Provide the (x, y) coordinate of the cell's center where the given text is located.  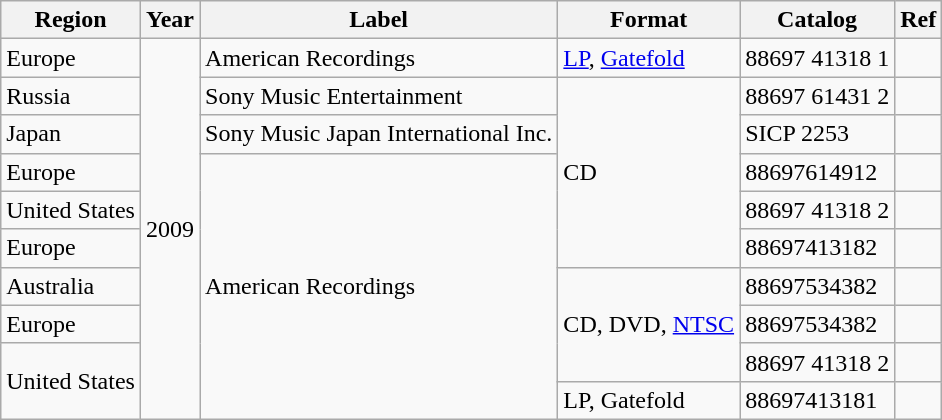
88697614912 (818, 172)
Format (649, 20)
88697413182 (818, 248)
2009 (170, 230)
Year (170, 20)
CD, DVD, NTSC (649, 324)
Australia (71, 286)
SICP 2253 (818, 134)
CD (649, 172)
88697 41318 1 (818, 58)
Russia (71, 96)
88697 61431 2 (818, 96)
88697413181 (818, 400)
Region (71, 20)
Sony Music Japan International Inc. (379, 134)
Ref (918, 20)
Catalog (818, 20)
Sony Music Entertainment (379, 96)
Label (379, 20)
Japan (71, 134)
